Pinpoint the cell where the given text exists, returning its [X, Y] midpoint coordinate. 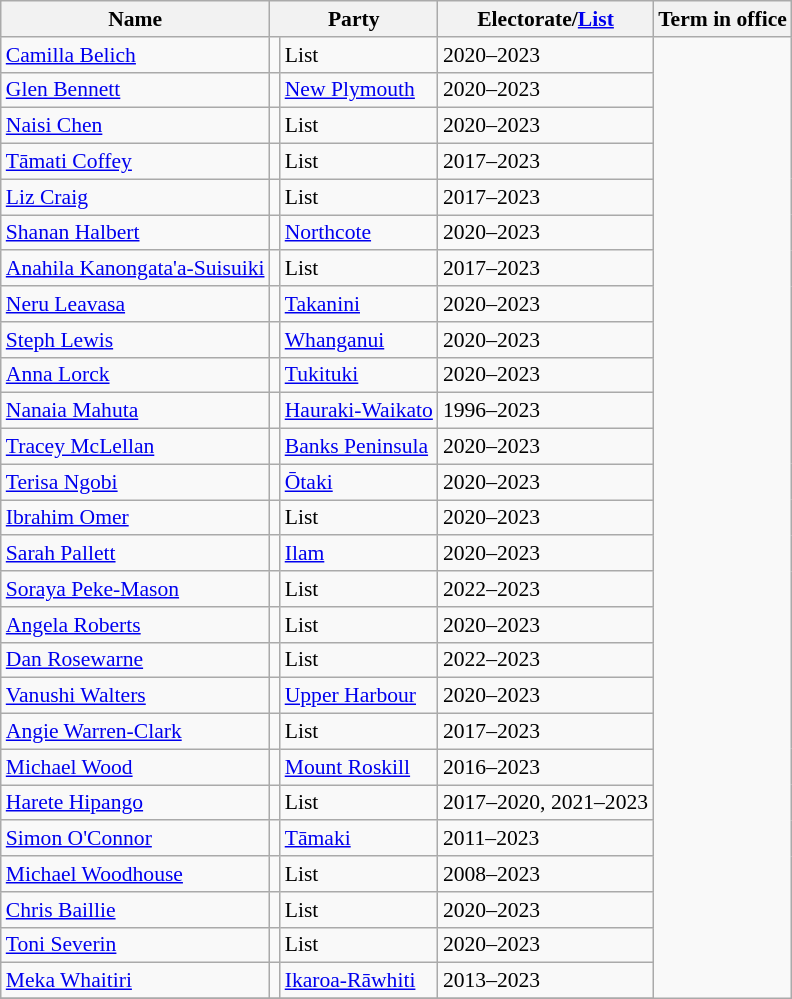
Upper Harbour [359, 696]
Ilam [359, 554]
Meka Whaitiri [136, 981]
Camilla Belich [136, 55]
Tukituki [359, 375]
Soraya Peke-Mason [136, 589]
Ibrahim Omer [136, 518]
Chris Baillie [136, 910]
Nanaia Mahuta [136, 411]
Sarah Pallett [136, 554]
Northcote [359, 233]
Electorate/List [546, 19]
Ikaroa-Rāwhiti [359, 981]
Michael Wood [136, 767]
Hauraki-Waikato [359, 411]
Term in office [722, 19]
Whanganui [359, 340]
Mount Roskill [359, 767]
Tāmati Coffey [136, 162]
2017–2020, 2021–2023 [546, 803]
Tracey McLellan [136, 447]
Anna Lorck [136, 375]
Harete Hipango [136, 803]
Naisi Chen [136, 126]
Michael Woodhouse [136, 874]
Dan Rosewarne [136, 660]
Angela Roberts [136, 625]
Angie Warren-Clark [136, 732]
Toni Severin [136, 945]
Anahila Kanongata'a-Suisuiki [136, 269]
Glen Bennett [136, 90]
2016–2023 [546, 767]
New Plymouth [359, 90]
Steph Lewis [136, 340]
Name [136, 19]
Vanushi Walters [136, 696]
Shanan Halbert [136, 233]
2008–2023 [546, 874]
Banks Peninsula [359, 447]
2013–2023 [546, 981]
Simon O'Connor [136, 839]
Takanini [359, 304]
1996–2023 [546, 411]
Tāmaki [359, 839]
Party [354, 19]
Ōtaki [359, 482]
2011–2023 [546, 839]
Liz Craig [136, 197]
Neru Leavasa [136, 304]
Terisa Ngobi [136, 482]
